Return [X, Y] of the center of cell containing provided text 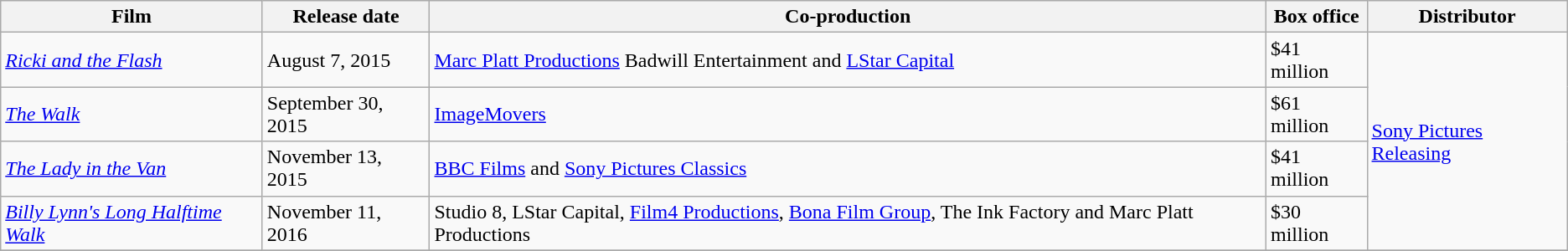
Box office [1317, 17]
Distributor [1467, 17]
August 7, 2015 [346, 60]
Studio 8, LStar Capital, Film4 Productions, Bona Film Group, The Ink Factory and Marc Platt Productions [848, 223]
Co-production [848, 17]
September 30, 2015 [346, 114]
November 11, 2016 [346, 223]
Ricki and the Flash [132, 60]
The Lady in the Van [132, 169]
The Walk [132, 114]
$30 million [1317, 223]
Marc Platt Productions Badwill Entertainment and LStar Capital [848, 60]
ImageMovers [848, 114]
$61 million [1317, 114]
Release date [346, 17]
Billy Lynn's Long Halftime Walk [132, 223]
BBC Films and Sony Pictures Classics [848, 169]
November 13, 2015 [346, 169]
Film [132, 17]
Sony Pictures Releasing [1467, 141]
